From the cell containing the given text, extract its center point as [x, y] coordinate. 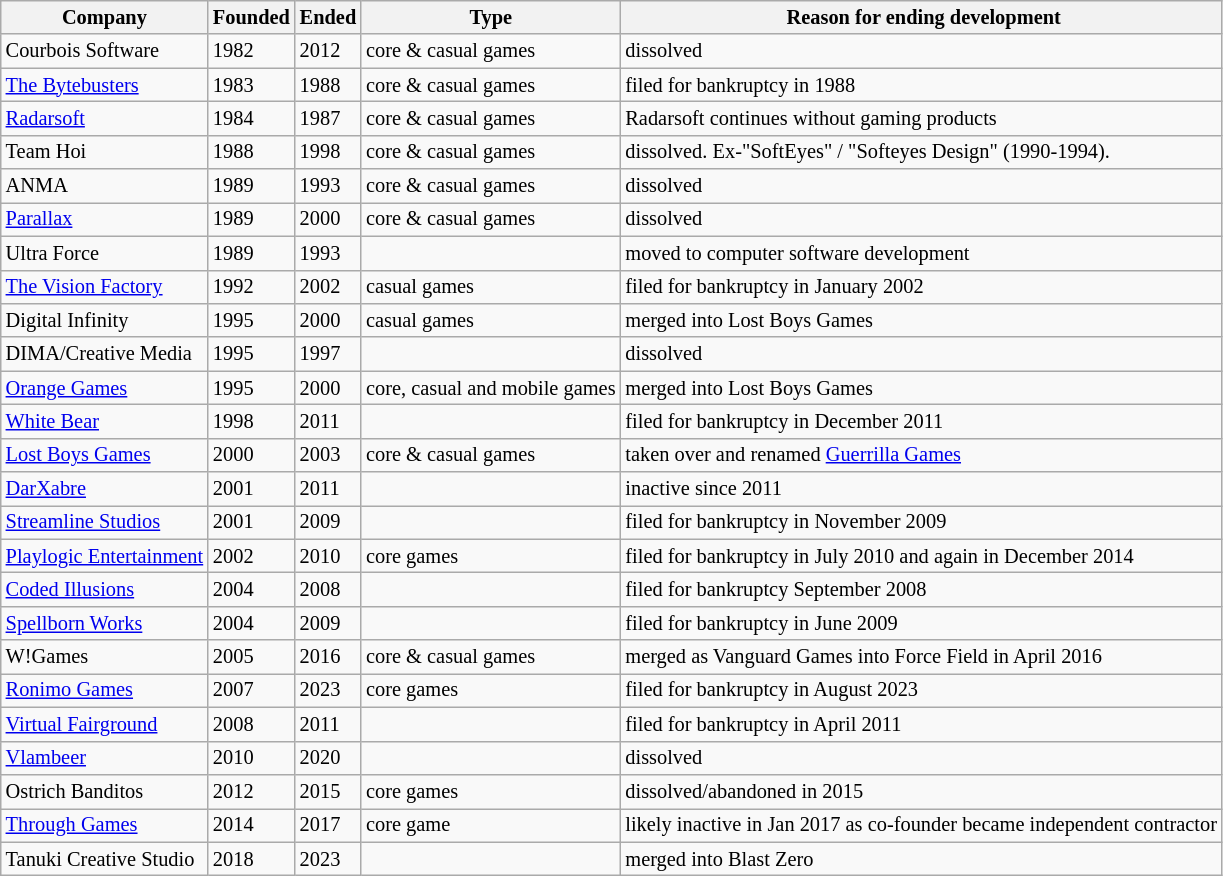
2003 [328, 455]
core, casual and mobile games [490, 388]
Team Hoi [104, 152]
filed for bankruptcy in August 2023 [920, 690]
2007 [252, 690]
1982 [252, 51]
Streamline Studios [104, 522]
2018 [252, 859]
White Bear [104, 421]
2016 [328, 657]
Vlambeer [104, 758]
filed for bankruptcy in November 2009 [920, 522]
Founded [252, 17]
Playlogic Entertainment [104, 556]
filed for bankruptcy in June 2009 [920, 623]
filed for bankruptcy in December 2011 [920, 421]
Virtual Fairground [104, 724]
The Bytebusters [104, 85]
Ostrich Banditos [104, 791]
Courbois Software [104, 51]
merged into Blast Zero [920, 859]
W!Games [104, 657]
Ended [328, 17]
Company [104, 17]
Type [490, 17]
Ultra Force [104, 253]
dissolved/abandoned in 2015 [920, 791]
filed for bankruptcy September 2008 [920, 589]
merged as Vanguard Games into Force Field in April 2016 [920, 657]
moved to computer software development [920, 253]
Reason for ending development [920, 17]
1992 [252, 287]
inactive since 2011 [920, 489]
1987 [328, 118]
Lost Boys Games [104, 455]
Orange Games [104, 388]
Ronimo Games [104, 690]
taken over and renamed Guerrilla Games [920, 455]
1997 [328, 354]
filed for bankruptcy in 1988 [920, 85]
2015 [328, 791]
2014 [252, 825]
DarXabre [104, 489]
Radarsoft continues without gaming products [920, 118]
2005 [252, 657]
ANMA [104, 186]
1983 [252, 85]
Coded Illusions [104, 589]
filed for bankruptcy in July 2010 and again in December 2014 [920, 556]
Tanuki Creative Studio [104, 859]
1984 [252, 118]
core game [490, 825]
dissolved. Ex-"SoftEyes" / "Softeyes Design" (1990-1994). [920, 152]
2017 [328, 825]
Radarsoft [104, 118]
Digital Infinity [104, 320]
Parallax [104, 219]
filed for bankruptcy in January 2002 [920, 287]
Spellborn Works [104, 623]
The Vision Factory [104, 287]
DIMA/Creative Media [104, 354]
likely inactive in Jan 2017 as co-founder became independent contractor [920, 825]
Through Games [104, 825]
2020 [328, 758]
filed for bankruptcy in April 2011 [920, 724]
